Detect which cell encompasses the target text, then output its (X, Y) center coordinate. 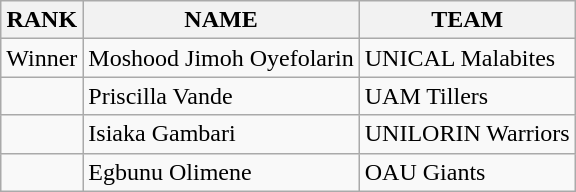
UNILORIN Warriors (467, 134)
Winner (42, 58)
UAM Tillers (467, 96)
UNICAL Malabites (467, 58)
OAU Giants (467, 172)
Moshood Jimoh Oyefolarin (221, 58)
NAME (221, 20)
TEAM (467, 20)
RANK (42, 20)
Priscilla Vande (221, 96)
Egbunu Olimene (221, 172)
Isiaka Gambari (221, 134)
